Return the (X, Y) coordinate for the center point of the cell that contains the specified text.  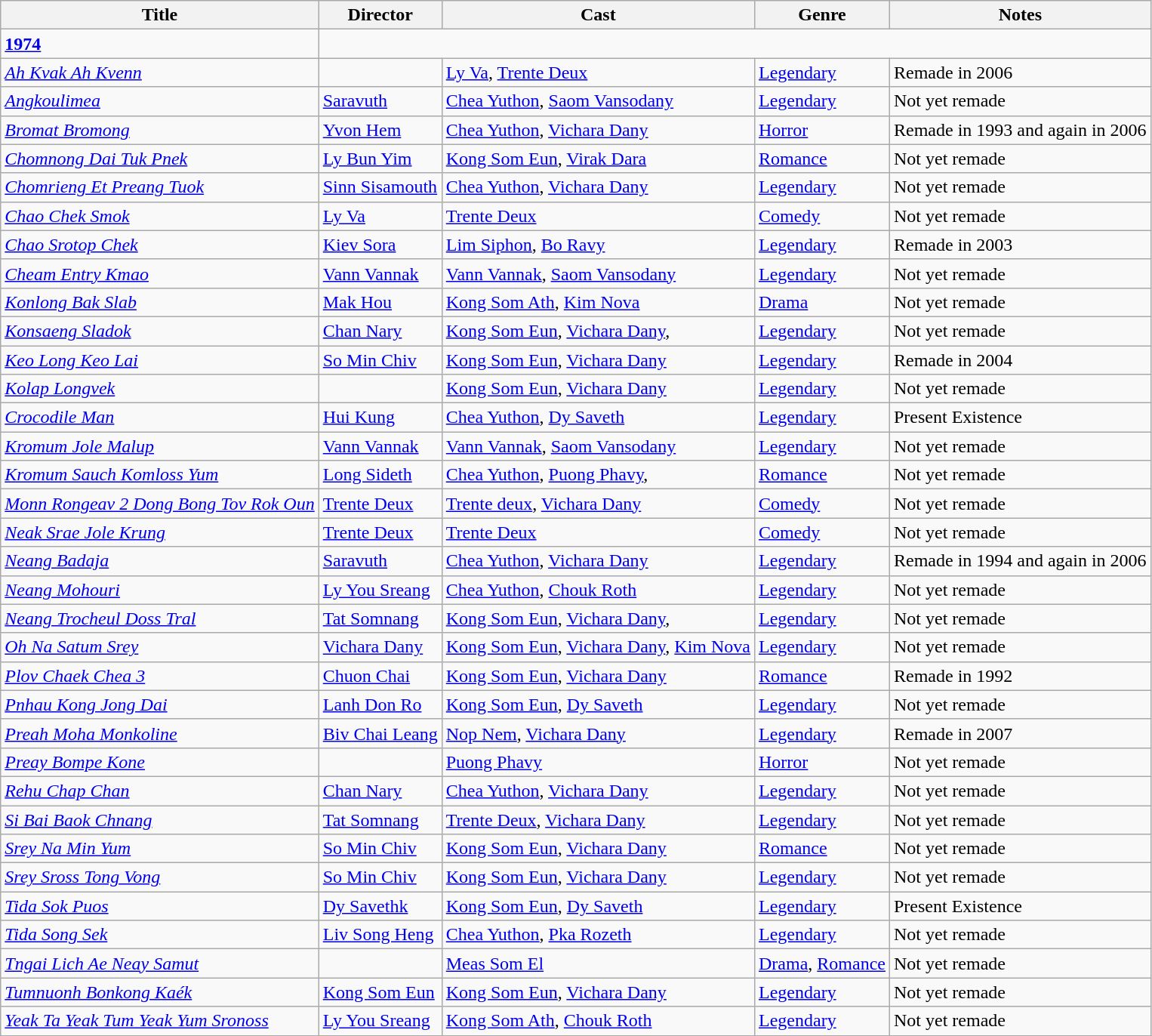
Bromat Bromong (160, 130)
Chea Yuthon, Pka Rozeth (598, 935)
Long Sideth (380, 475)
Plov Chaek Chea 3 (160, 676)
Lim Siphon, Bo Ravy (598, 245)
Crocodile Man (160, 418)
Title (160, 15)
Tumnuonh Bonkong Kaék (160, 992)
Neak Srae Jole Krung (160, 532)
Chea Yuthon, Saom Vansodany (598, 101)
Kromum Sauch Komloss Yum (160, 475)
Nop Nem, Vichara Dany (598, 733)
Chomnong Dai Tuk Pnek (160, 159)
Remade in 1994 and again in 2006 (1020, 561)
Angkoulimea (160, 101)
Cast (598, 15)
Kong Som Eun, Vichara Dany, Kim Nova (598, 647)
Genre (821, 15)
Tida Song Sek (160, 935)
Kromum Jole Malup (160, 446)
Dy Savethk (380, 906)
Puong Phavy (598, 762)
Kong Som Eun (380, 992)
Neang Mohouri (160, 590)
Preay Bompe Kone (160, 762)
Tngai Lich Ae Neay Samut (160, 964)
Chuon Chai (380, 676)
Biv Chai Leang (380, 733)
Ah Kvak Ah Kvenn (160, 72)
Konlong Bak Slab (160, 302)
Preah Moha Monkoline (160, 733)
Remade in 2007 (1020, 733)
Drama, Romance (821, 964)
Cheam Entry Kmao (160, 273)
Kong Som Ath, Chouk Roth (598, 1021)
Chao Srotop Chek (160, 245)
Rehu Chap Chan (160, 791)
Ly Va (380, 216)
Yvon Hem (380, 130)
Vichara Dany (380, 647)
Kolap Longvek (160, 389)
Sinn Sisamouth (380, 187)
Chao Chek Smok (160, 216)
Notes (1020, 15)
Remade in 2004 (1020, 360)
Monn Rongeav 2 Dong Bong Tov Rok Oun (160, 504)
Neang Badaja (160, 561)
Neang Trocheul Doss Tral (160, 618)
Mak Hou (380, 302)
Chea Yuthon, Puong Phavy, (598, 475)
Kiev Sora (380, 245)
Remade in 2006 (1020, 72)
Kong Som Ath, Kim Nova (598, 302)
Keo Long Keo Lai (160, 360)
Meas Som El (598, 964)
Chomrieng Et Preang Tuok (160, 187)
Trente Deux, Vichara Dany (598, 819)
Remade in 1992 (1020, 676)
Si Bai Baok Chnang (160, 819)
Ly Bun Yim (380, 159)
Chea Yuthon, Dy Saveth (598, 418)
Pnhau Kong Jong Dai (160, 705)
Drama (821, 302)
Remade in 2003 (1020, 245)
Srey Na Min Yum (160, 849)
Hui Kung (380, 418)
Srey Sross Tong Vong (160, 877)
Kong Som Eun, Virak Dara (598, 159)
Tida Sok Puos (160, 906)
Oh Na Satum Srey (160, 647)
Chea Yuthon, Chouk Roth (598, 590)
Trente deux, Vichara Dany (598, 504)
1974 (160, 44)
Lanh Don Ro (380, 705)
Director (380, 15)
Yeak Ta Yeak Tum Yeak Yum Sronoss (160, 1021)
Ly Va, Trente Deux (598, 72)
Remade in 1993 and again in 2006 (1020, 130)
Konsaeng Sladok (160, 331)
Liv Song Heng (380, 935)
